Locate the cell with the specified text and output its (X, Y) center coordinate. 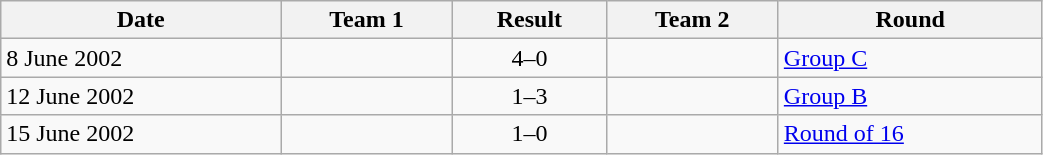
Round (910, 20)
Result (530, 20)
Team 2 (692, 20)
8 June 2002 (141, 58)
1–0 (530, 134)
4–0 (530, 58)
15 June 2002 (141, 134)
Team 1 (366, 20)
Group B (910, 96)
Round of 16 (910, 134)
1–3 (530, 96)
Group C (910, 58)
12 June 2002 (141, 96)
Date (141, 20)
